Determine the [X, Y] coordinate at the center of the cell enclosing the given text.  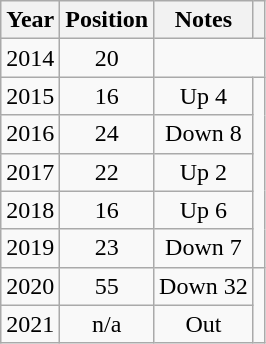
n/a [107, 324]
Up 6 [204, 210]
Down 8 [204, 134]
20 [107, 58]
22 [107, 172]
24 [107, 134]
2020 [30, 286]
Down 32 [204, 286]
Year [30, 20]
Up 4 [204, 96]
Up 2 [204, 172]
Out [204, 324]
2016 [30, 134]
23 [107, 248]
2017 [30, 172]
2014 [30, 58]
2019 [30, 248]
55 [107, 286]
Position [107, 20]
Down 7 [204, 248]
2018 [30, 210]
2021 [30, 324]
Notes [204, 20]
2015 [30, 96]
